Scan for the cell matching the given text and deliver its [X, Y] coordinate at center. 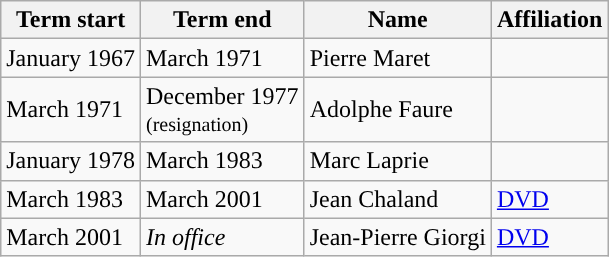
Affiliation [549, 20]
January 1978 [71, 161]
In office [222, 237]
Name [398, 20]
Jean-Pierre Giorgi [398, 237]
Term end [222, 20]
Term start [71, 20]
December 1977(resignation) [222, 110]
Marc Laprie [398, 161]
Adolphe Faure [398, 110]
Jean Chaland [398, 199]
January 1967 [71, 58]
Pierre Maret [398, 58]
